Find where the given text appears and provide that cell's center as (X, Y) coordinate. 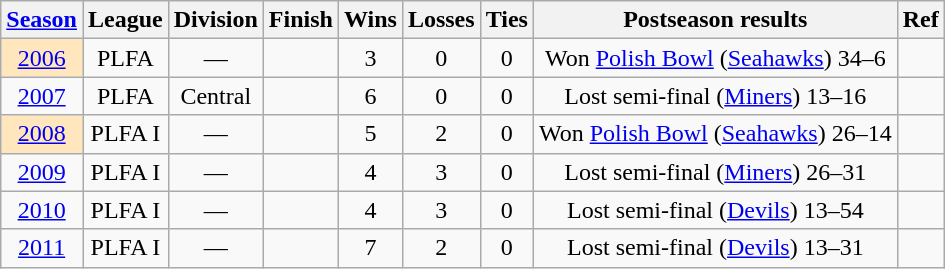
Season (42, 20)
Postseason results (715, 20)
Lost semi-final (Miners) 13–16 (715, 96)
7 (370, 248)
5 (370, 134)
Ties (506, 20)
Won Polish Bowl (Seahawks) 26–14 (715, 134)
Finish (300, 20)
Lost semi-final (Miners) 26–31 (715, 172)
Ref (920, 20)
2010 (42, 210)
Won Polish Bowl (Seahawks) 34–6 (715, 58)
Losses (441, 20)
2009 (42, 172)
2006 (42, 58)
Division (216, 20)
Wins (370, 20)
2008 (42, 134)
6 (370, 96)
2007 (42, 96)
Lost semi-final (Devils) 13–54 (715, 210)
2011 (42, 248)
League (125, 20)
Lost semi-final (Devils) 13–31 (715, 248)
Central (216, 96)
